Detect which cell encompasses the target text, then output its [x, y] center coordinate. 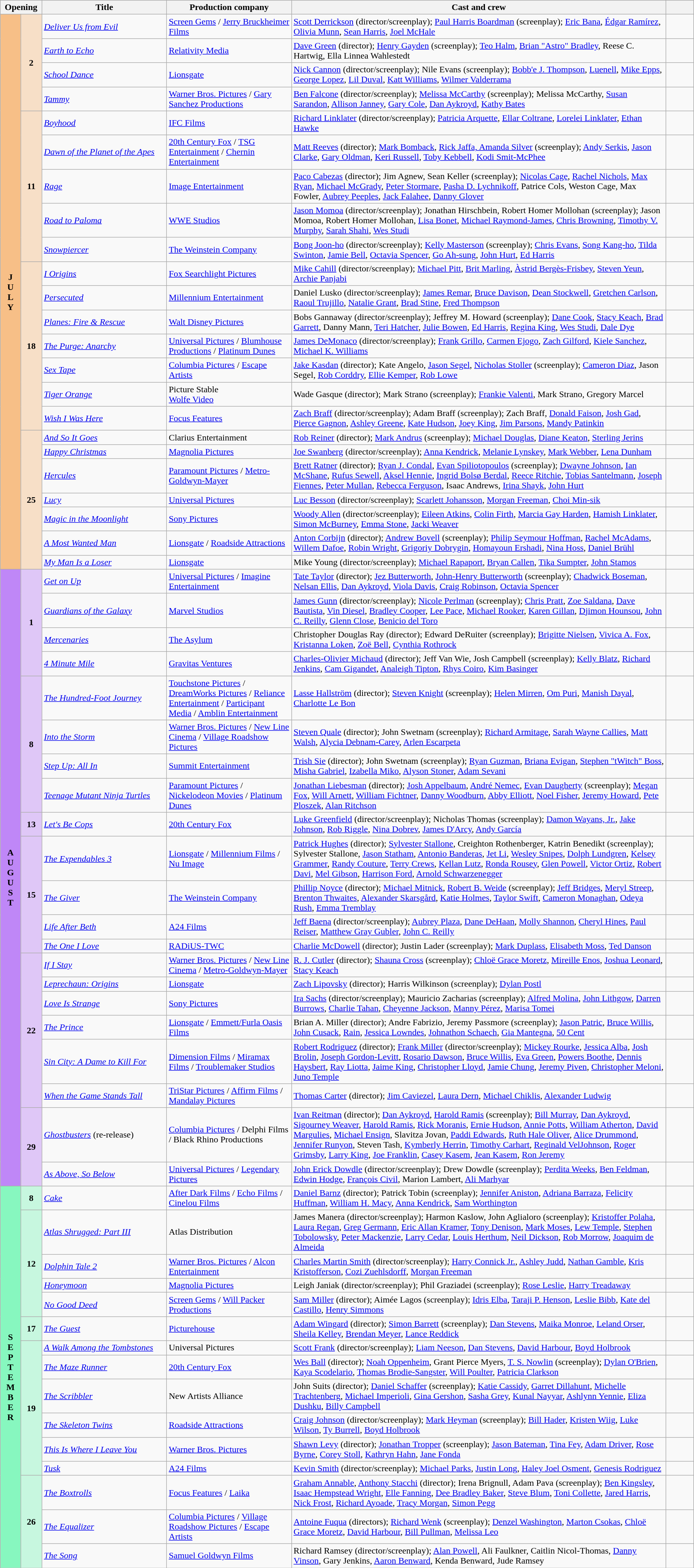
The Expendables 3 [105, 859]
Lionsgate / Emmett/Furla Oasis Films [229, 1027]
Universal Pictures / Imagine Entertainment [229, 581]
Mike Young (director/screenplay); Michael Rapaport, Bryan Callen, Tika Sumpter, John Stamos [479, 562]
The Hundred-Foot Journey [105, 698]
A Most Wanted Man [105, 543]
Jeff Baena (director/screenplay); Aubrey Plaza, Dane DeHaan, Molly Shannon, Cheryl Hines, Paul Reiser, Matthew Gray Gubler, John C. Reilly [479, 927]
The Song [105, 1556]
Columbia Pictures / Village Roadshow Pictures / Escape Artists [229, 1526]
Antoine Fuqua (directors); Richard Wenk (screenplay); Denzel Washington, Marton Csokas, Chloë Grace Moretz, David Harbour, Bill Pullman, Melissa Leo [479, 1526]
22 [31, 1030]
Shawn Levy (director); Jonathan Tropper (screenplay); Jason Bateman, Tina Fey, Adam Driver, Rose Byrne, Corey Stoll, Kathryn Hahn, Jane Fonda [479, 1449]
Magic in the Moonlight [105, 519]
Leprechaun: Origins [105, 984]
After Dark Films / Echo Films / Cinelou Films [229, 1198]
Mike Cahill (director/screenplay); Michael Pitt, Brit Marling, Àstrid Bergès-Frisbey, Steven Yeun, Archie Panjabi [479, 274]
Let's Be Cops [105, 825]
17 [31, 1329]
The Purge: Anarchy [105, 346]
The Guest [105, 1329]
Planes: Fire & Rescue [105, 322]
Charlie McDowell (director); Justin Lader (screenplay); Mark Duplass, Elisabeth Moss, Ted Danson [479, 946]
Walt Disney Pictures [229, 322]
Luc Besson (director/screenplay); Scarlett Johansson, Morgan Freeman, Choi Min-sik [479, 500]
Persecuted [105, 297]
Lionsgate / Millennium Films / Nu Image [229, 859]
Joe Swanberg (director/screenplay); Anna Kendrick, Melanie Lynskey, Mark Webber, Lena Dunham [479, 452]
Richard Linklater (director/screenplay); Patricia Arquette, Ellar Coltrane, Lorelei Linklater, Ethan Hawke [479, 123]
Millennium Entertainment [229, 297]
James DeMonaco (director/screenplay); Frank Grillo, Carmen Ejogo, Zach Gilford, Kiele Sanchez, Michael K. Williams [479, 346]
The Scribbler [105, 1396]
Picture StableWolfe Video [229, 395]
Step Up: All In [105, 766]
Zach Lipovsky (director); Harris Wilkinson (screenplay); Dylan Postl [479, 984]
IFC Films [229, 123]
Honeymoon [105, 1285]
Roadside Attractions [229, 1425]
Ghostbusters (re-release) [105, 1135]
Lionsgate / Roadside Attractions [229, 543]
The Giver [105, 898]
Scott Derrickson (director/screenplay); Paul Harris Boardman (screenplay); Eric Bana, Édgar Ramírez, Olivia Munn, Sean Harris, Joel McHale [479, 27]
Lasse Hallström (director); Steven Knight (screenplay); Helen Mirren, Om Puri, Manish Dayal, Charlotte Le Bon [479, 698]
Adam Wingard (director); Simon Barrett (screenplay); Dan Stevens, Maika Monroe, Leland Orser, Sheila Kelley, Brendan Meyer, Lance Reddick [479, 1329]
Focus Features [229, 418]
Earth to Echo [105, 50]
Tammy [105, 99]
Focus Features / Laika [229, 1492]
11 [31, 186]
Atlas Shrugged: Part III [105, 1232]
Wish I Was Here [105, 418]
Christopher Douglas Ray (director); Edward DeRuiter (screenplay); Brigitte Nielsen, Vivica A. Fox, Kristanna Loken, Zoë Bell, Cynthia Rothrock [479, 639]
WWE Studios [229, 220]
Universal Pictures / Blumhouse Productions / Platinum Dunes [229, 346]
15 [31, 895]
Dawn of the Planet of the Apes [105, 152]
Scott Frank (director/screenplay); Liam Neeson, Dan Stevens, David Harbour, Boyd Holbrook [479, 1348]
The Equalizer [105, 1526]
Deliver Us from Evil [105, 27]
Marvel Studios [229, 610]
20th Century Fox / TSG Entertainment / Chernin Entertainment [229, 152]
Universal Pictures / Legendary Pictures [229, 1174]
Warner Bros. Pictures / New Line Cinema / Metro-Goldwyn-Mayer [229, 965]
The Maze Runner [105, 1367]
TriStar Pictures / Affirm Films / Mandalay Pictures [229, 1095]
New Artists Alliance [229, 1396]
RADiUS-TWC [229, 946]
Paramount Pictures / Metro-Goldwyn-Mayer [229, 476]
No Good Deed [105, 1304]
Rob Reiner (director); Mark Andrus (screenplay); Michael Douglas, Diane Keaton, Sterling Jerins [479, 438]
Love Is Strange [105, 1003]
Tusk [105, 1468]
Guardians of the Galaxy [105, 610]
Picturehouse [229, 1329]
Screen Gems / Will Packer Productions [229, 1304]
When the Game Stands Tall [105, 1095]
19 [31, 1408]
Warner Bros. Pictures / Alcon Entertainment [229, 1267]
29 [31, 1146]
25 [31, 500]
Samuel Goldwyn Films [229, 1556]
Life After Beth [105, 927]
Image Entertainment [229, 186]
Road to Paloma [105, 220]
Clarius Entertainment [229, 438]
Warner Bros. Pictures / Gary Sanchez Productions [229, 99]
The Prince [105, 1027]
Boyhood [105, 123]
As Above, So Below [105, 1174]
Columbia Pictures / Delphi Films / Black Rhino Productions [229, 1135]
1 [31, 622]
Mercenaries [105, 639]
Gravitas Ventures [229, 664]
Woody Allen (director/screenplay); Eileen Atkins, Colin Firth, Marcia Gay Harden, Hamish Linklater, Simon McBurney, Emma Stone, Jacki Weaver [479, 519]
Relativity Media [229, 50]
13 [31, 825]
The Asylum [229, 639]
Jake Kasdan (director); Kate Angelo, Jason Segel, Nicholas Stoller (screenplay); Cameron Diaz, Jason Segel, Rob Corddry, Ellie Kemper, Rob Lowe [479, 370]
If I Stay [105, 965]
This Is Where I Leave You [105, 1449]
JULY [10, 292]
School Dance [105, 75]
Sam Miller (director); Aimée Lagos (screenplay); Idris Elba, Taraji P. Henson, Leslie Bibb, Kate del Castillo, Henry Simmons [479, 1304]
The Boxtrolls [105, 1492]
Touchstone Pictures / DreamWorks Pictures / Reliance Entertainment / Participant Media / Amblin Entertainment [229, 698]
AUGUST [10, 877]
Charles Martin Smith (director/screenplay); Harry Connick Jr., Ashley Judd, Nathan Gamble, Kris Kristofferson, Cozi Zuehlsdorff, Morgan Freeman [479, 1267]
Warner Bros. Pictures / New Line Cinema / Village Roadshow Pictures [229, 737]
Into the Storm [105, 737]
The Skeleton Twins [105, 1425]
Warner Bros. Pictures [229, 1449]
Cast and crew [479, 7]
A Walk Among the Tombstones [105, 1348]
Sin City: A Dame to Kill For [105, 1061]
Screen Gems / Jerry Bruckheimer Films [229, 27]
SEPTEMBER [10, 1377]
Production company [229, 7]
Rage [105, 186]
Hercules [105, 476]
Tiger Orange [105, 395]
Summit Entertainment [229, 766]
Sex Tape [105, 370]
Wade Gasque (director); Mark Strano (screenplay); Frankie Valenti, Mark Strano, Gregory Marcel [479, 395]
Teenage Mutant Ninja Turtles [105, 795]
Opening [21, 7]
12 [31, 1264]
I Origins [105, 274]
My Man Is a Loser [105, 562]
And So It Goes [105, 438]
Dave Green (director); Henry Gayden (screenplay); Teo Halm, Brian "Astro" Bradley, Reese C. Hartwig, Ella Linnea Wahlestedt [479, 50]
Fox Searchlight Pictures [229, 274]
Happy Christmas [105, 452]
Cake [105, 1198]
Paramount Pictures / Nickelodeon Movies / Platinum Dunes [229, 795]
Title [105, 7]
Steven Quale (director); John Swetnam (screenplay); Richard Armitage, Sarah Wayne Callies, Matt Walsh, Alycia Debnam-Carey, Arlen Escarpeta [479, 737]
Dolphin Tale 2 [105, 1267]
18 [31, 346]
Leigh Janiak (director/screenplay); Phil Graziadei (screenplay); Rose Leslie, Harry Treadaway [479, 1285]
Dimension Films / Miramax Films / Troublemaker Studios [229, 1061]
The One I Love [105, 946]
Columbia Pictures / Escape Artists [229, 370]
Get on Up [105, 581]
Thomas Carter (director); Jim Caviezel, Laura Dern, Michael Chiklis, Alexander Ludwig [479, 1095]
Snowpiercer [105, 249]
Craig Johnson (director/screenplay); Mark Heyman (screenplay); Bill Hader, Kristen Wiig, Luke Wilson, Ty Burrell, Boyd Holbrook [479, 1425]
Atlas Distribution [229, 1232]
4 Minute Mile [105, 664]
R. J. Cutler (director); Shauna Cross (screenplay); Chloë Grace Moretz, Mireille Enos, Joshua Leonard, Stacy Keach [479, 965]
2 [31, 63]
Kevin Smith (director/screenplay); Michael Parks, Justin Long, Haley Joel Osment, Genesis Rodriguez [479, 1468]
26 [31, 1522]
Lucy [105, 500]
